Locate the cell with the specified text and output its (x, y) center coordinate. 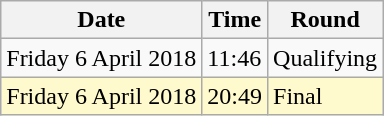
Final (326, 96)
Round (326, 20)
Time (235, 20)
Date (102, 20)
Qualifying (326, 58)
11:46 (235, 58)
20:49 (235, 96)
